Return the (x, y) coordinate for the center point of the cell that contains the specified text.  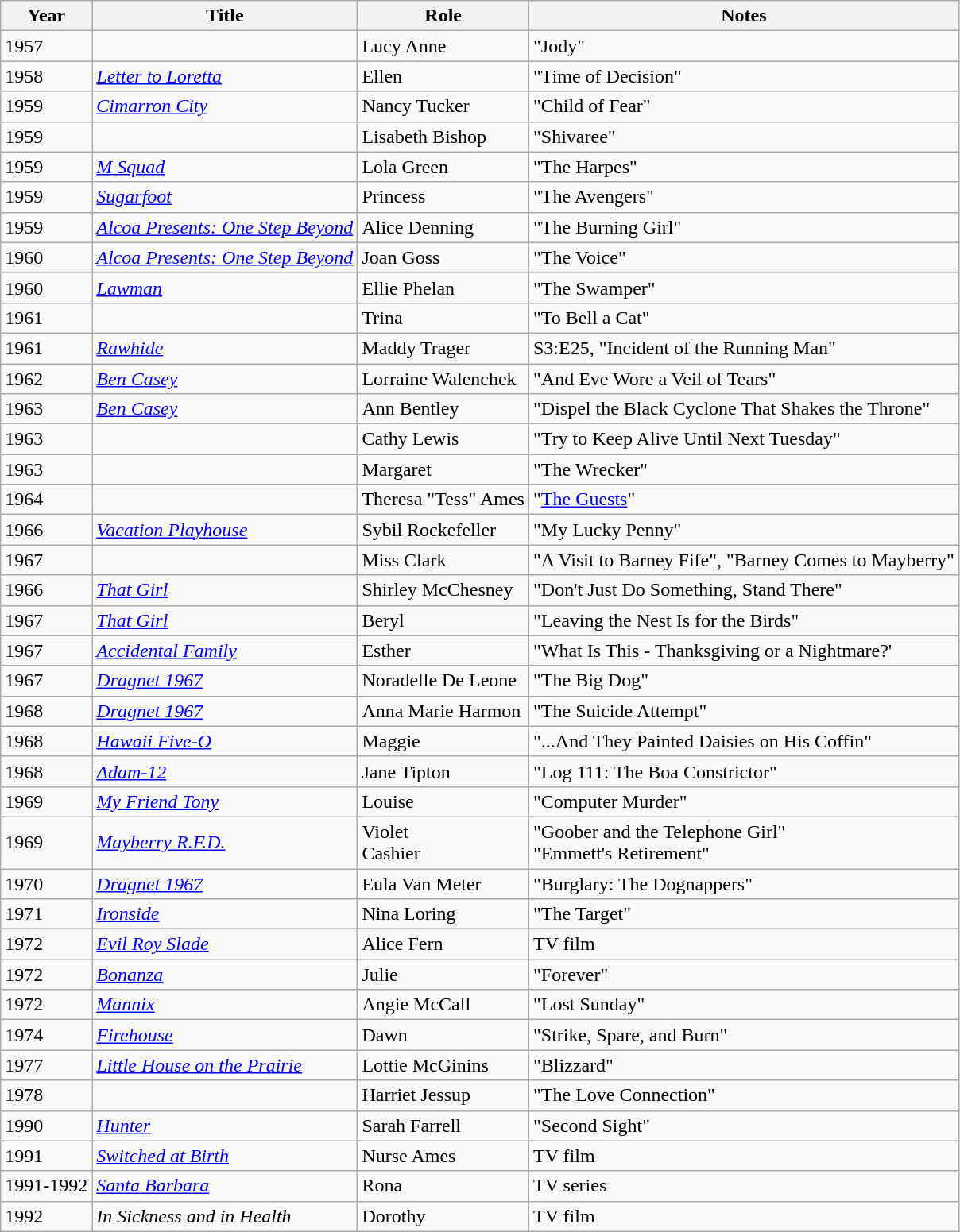
"What Is This - Thanksgiving or a Nightmare?' (744, 651)
Maddy Trager (443, 348)
Beryl (443, 620)
1978 (46, 1095)
"Shivaree" (744, 137)
1958 (46, 76)
"The Wrecker" (744, 469)
"The Guests" (744, 500)
Sybil Rockefeller (443, 530)
"...And They Painted Daisies on His Coffin" (744, 741)
1991 (46, 1156)
Alice Denning (443, 227)
Vacation Playhouse (225, 530)
Lottie McGinins (443, 1065)
1962 (46, 379)
Bonanza (225, 975)
"The Target" (744, 914)
1992 (46, 1216)
M Squad (225, 167)
1964 (46, 500)
Dawn (443, 1035)
Rawhide (225, 348)
Dorothy (443, 1216)
Ellie Phelan (443, 288)
Adam-12 (225, 771)
1990 (46, 1126)
Joan Goss (443, 257)
Hunter (225, 1126)
"The Big Dog" (744, 681)
Jane Tipton (443, 771)
"To Bell a Cat" (744, 318)
Nina Loring (443, 914)
Trina (443, 318)
Theresa "Tess" Ames (443, 500)
Alice Fern (443, 944)
Lola Green (443, 167)
"A Visit to Barney Fife", "Barney Comes to Mayberry" (744, 560)
1991-1992 (46, 1186)
Santa Barbara (225, 1186)
"Don't Just Do Something, Stand There" (744, 590)
Harriet Jessup (443, 1095)
Lawman (225, 288)
In Sickness and in Health (225, 1216)
Princess (443, 197)
Shirley McChesney (443, 590)
"Try to Keep Alive Until Next Tuesday" (744, 439)
"My Lucky Penny" (744, 530)
"The Love Connection" (744, 1095)
Louise (443, 801)
"The Suicide Attempt" (744, 711)
Accidental Family (225, 651)
Year (46, 16)
Title (225, 16)
"Child of Fear" (744, 106)
Cimarron City (225, 106)
"Strike, Spare, and Burn" (744, 1035)
1957 (46, 46)
"Second Sight" (744, 1126)
Esther (443, 651)
Maggie (443, 741)
S3:E25, "Incident of the Running Man" (744, 348)
Ellen (443, 76)
Rona (443, 1186)
"Burglary: The Dognappers" (744, 884)
"And Eve Wore a Veil of Tears" (744, 379)
"Log 111: The Boa Constrictor" (744, 771)
"Jody" (744, 46)
Nurse Ames (443, 1156)
"Dispel the Black Cyclone That Shakes the Throne" (744, 409)
Angie McCall (443, 1005)
Mayberry R.F.D. (225, 842)
"Leaving the Nest Is for the Birds" (744, 620)
Julie (443, 975)
"Goober and the Telephone Girl""Emmett's Retirement" (744, 842)
"The Harpes" (744, 167)
Mannix (225, 1005)
1974 (46, 1035)
Cathy Lewis (443, 439)
Lisabeth Bishop (443, 137)
"Forever" (744, 975)
TV series (744, 1186)
1970 (46, 884)
"The Voice" (744, 257)
Anna Marie Harmon (443, 711)
Letter to Loretta (225, 76)
Firehouse (225, 1035)
"Blizzard" (744, 1065)
1977 (46, 1065)
1971 (46, 914)
Little House on the Prairie (225, 1065)
Eula Van Meter (443, 884)
Notes (744, 16)
Evil Roy Slade (225, 944)
"The Swamper" (744, 288)
"The Avengers" (744, 197)
Lorraine Walenchek (443, 379)
Noradelle De Leone (443, 681)
My Friend Tony (225, 801)
Miss Clark (443, 560)
Lucy Anne (443, 46)
"Lost Sunday" (744, 1005)
"The Burning Girl" (744, 227)
"Time of Decision" (744, 76)
Switched at Birth (225, 1156)
VioletCashier (443, 842)
Sarah Farrell (443, 1126)
Ironside (225, 914)
Hawaii Five-O (225, 741)
Margaret (443, 469)
Role (443, 16)
"Computer Murder" (744, 801)
Ann Bentley (443, 409)
Nancy Tucker (443, 106)
Sugarfoot (225, 197)
